Provide the [X, Y] coordinate of the cell's center where the given text is located.  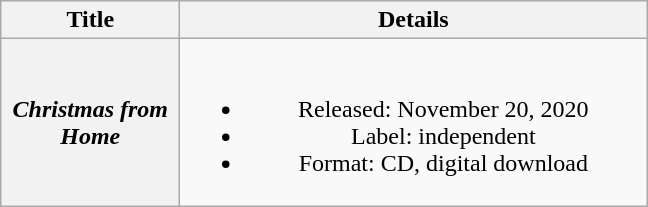
Title [90, 20]
Christmas from Home [90, 122]
Details [414, 20]
Released: November 20, 2020Label: independentFormat: CD, digital download [414, 122]
